Extract the [x, y] coordinate from the center of the cell holding the provided text.  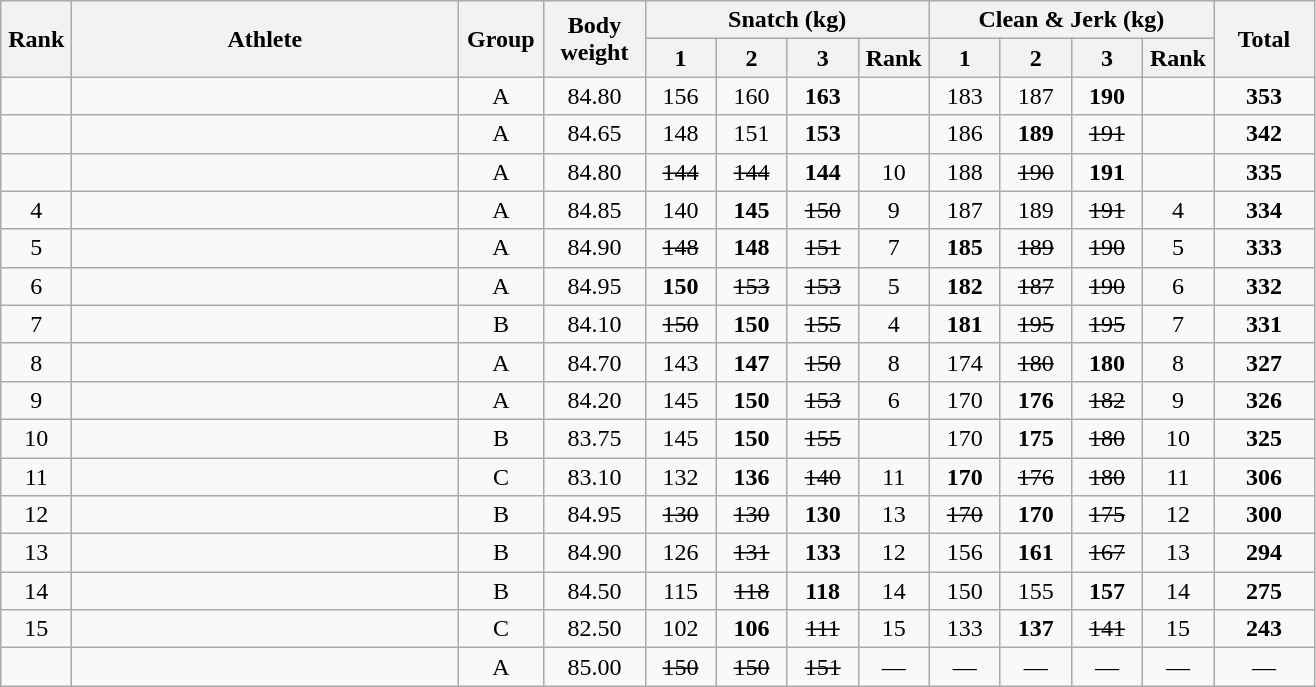
137 [1036, 629]
185 [964, 248]
186 [964, 134]
132 [680, 477]
327 [1264, 362]
82.50 [594, 629]
84.10 [594, 324]
167 [1106, 553]
102 [680, 629]
143 [680, 362]
Snatch (kg) [787, 20]
83.75 [594, 438]
333 [1264, 248]
306 [1264, 477]
163 [822, 96]
Body weight [594, 39]
243 [1264, 629]
331 [1264, 324]
141 [1106, 629]
181 [964, 324]
353 [1264, 96]
Clean & Jerk (kg) [1071, 20]
161 [1036, 553]
131 [752, 553]
332 [1264, 286]
106 [752, 629]
84.65 [594, 134]
183 [964, 96]
Athlete [265, 39]
Group [501, 39]
326 [1264, 400]
Total [1264, 39]
147 [752, 362]
342 [1264, 134]
85.00 [594, 667]
334 [1264, 210]
160 [752, 96]
174 [964, 362]
325 [1264, 438]
294 [1264, 553]
84.85 [594, 210]
83.10 [594, 477]
335 [1264, 172]
188 [964, 172]
300 [1264, 515]
84.20 [594, 400]
275 [1264, 591]
157 [1106, 591]
115 [680, 591]
84.50 [594, 591]
136 [752, 477]
111 [822, 629]
126 [680, 553]
84.70 [594, 362]
